Scan for the cell matching the given text and deliver its [x, y] coordinate at center. 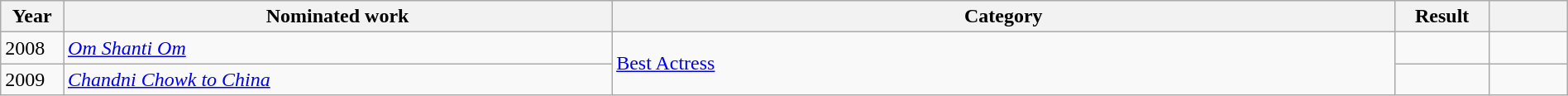
2008 [32, 48]
Om Shanti Om [337, 48]
2009 [32, 79]
Best Actress [1004, 64]
Nominated work [337, 17]
Year [32, 17]
Result [1442, 17]
Category [1004, 17]
Chandni Chowk to China [337, 79]
